Extract the [x, y] coordinate from the center of the cell holding the provided text.  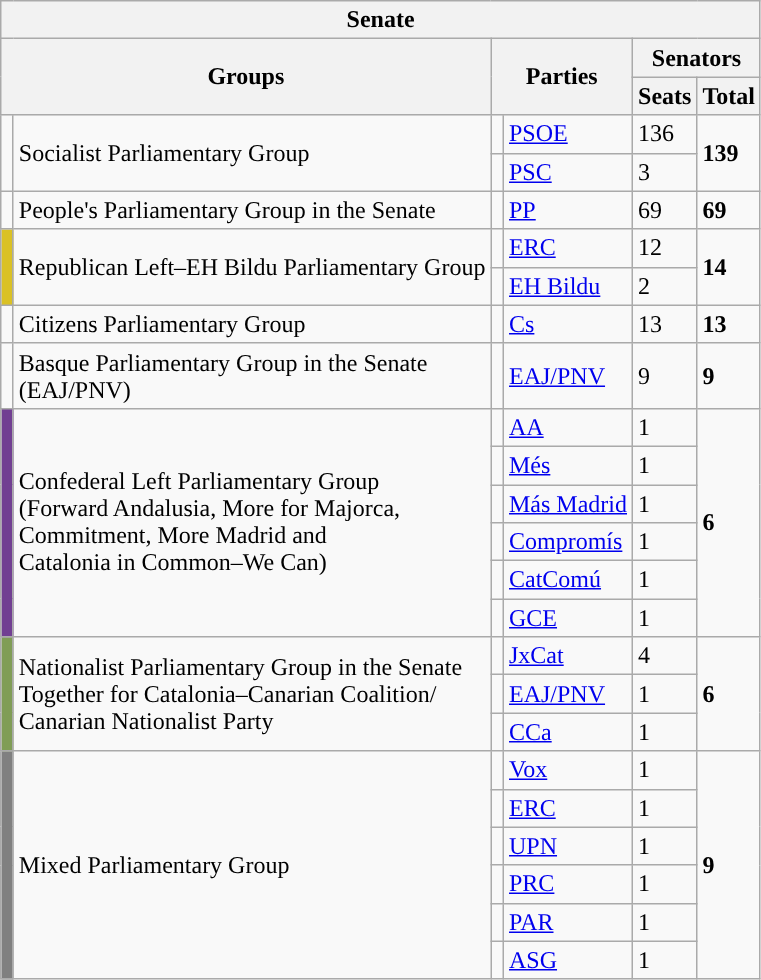
12 [665, 248]
PSOE [568, 134]
Citizens Parliamentary Group [252, 324]
Senate [381, 20]
4 [665, 656]
Senators [697, 58]
Total [729, 96]
Cs [568, 324]
Socialist Parliamentary Group [252, 153]
Més [568, 465]
Seats [665, 96]
Nationalist Parliamentary Group in the SenateTogether for Catalonia–Canarian Coalition/Canarian Nationalist Party [252, 694]
PAR [568, 922]
EH Bildu [568, 286]
CCa [568, 732]
Groups [246, 77]
JxCat [568, 656]
Vox [568, 770]
PP [568, 210]
Basque Parliamentary Group in the Senate(EAJ/PNV) [252, 376]
139 [729, 153]
Parties [562, 77]
Mixed Parliamentary Group [252, 865]
CatComú [568, 580]
UPN [568, 846]
3 [665, 172]
Compromís [568, 542]
136 [665, 134]
People's Parliamentary Group in the Senate [252, 210]
AA [568, 427]
GCE [568, 618]
Confederal Left Parliamentary Group(Forward Andalusia, More for Majorca,Commitment, More Madrid andCatalonia in Common–We Can) [252, 522]
ASG [568, 960]
PSC [568, 172]
Republican Left–EH Bildu Parliamentary Group [252, 267]
PRC [568, 884]
2 [665, 286]
Más Madrid [568, 503]
14 [729, 267]
